Locate the cell with the specified text and output its [X, Y] center coordinate. 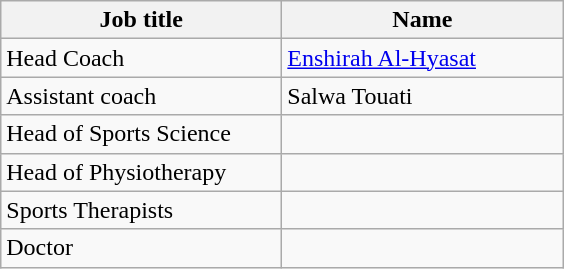
Doctor [142, 248]
Assistant coach [142, 96]
Head Coach [142, 58]
Head of Sports Science [142, 134]
Job title [142, 20]
Name [422, 20]
Head of Physiotherapy [142, 172]
Sports Therapists [142, 210]
Salwa Touati [422, 96]
Enshirah Al-Hyasat [422, 58]
